From the cell containing the given text, extract its center point as (X, Y) coordinate. 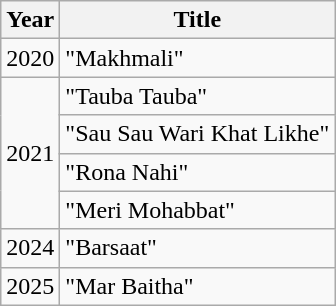
"Barsaat" (198, 248)
"Sau Sau Wari Khat Likhe" (198, 134)
Title (198, 20)
"Makhmali" (198, 58)
"Rona Nahi" (198, 172)
2020 (30, 58)
"Tauba Tauba" (198, 96)
Year (30, 20)
"Mar Baitha" (198, 286)
2021 (30, 153)
2024 (30, 248)
2025 (30, 286)
"Meri Mohabbat" (198, 210)
